Scan for the cell matching the given text and deliver its [x, y] coordinate at center. 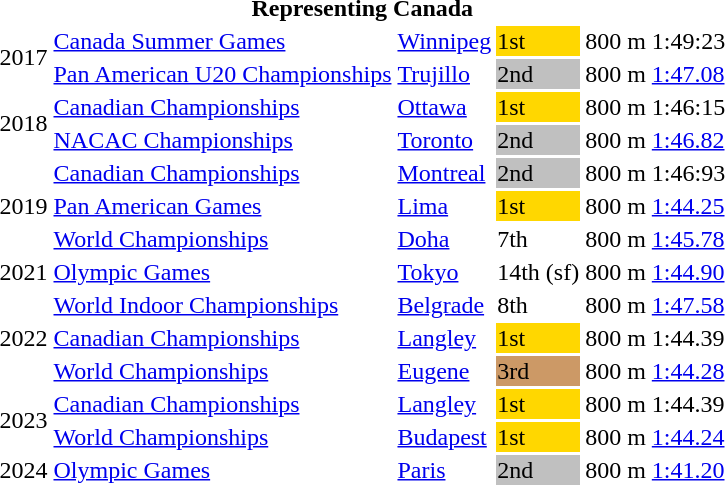
Belgrade [444, 305]
Trujillo [444, 74]
Eugene [444, 371]
Winnipeg [444, 41]
3rd [538, 371]
Toronto [444, 140]
NACAC Championships [222, 140]
Tokyo [444, 272]
Canada Summer Games [222, 41]
Doha [444, 239]
Lima [444, 206]
Pan American U20 Championships [222, 74]
7th [538, 239]
Montreal [444, 173]
Budapest [444, 437]
World Indoor Championships [222, 305]
Ottawa [444, 107]
Paris [444, 470]
14th (sf) [538, 272]
Pan American Games [222, 206]
8th [538, 305]
